Detect which cell encompasses the target text, then output its (X, Y) center coordinate. 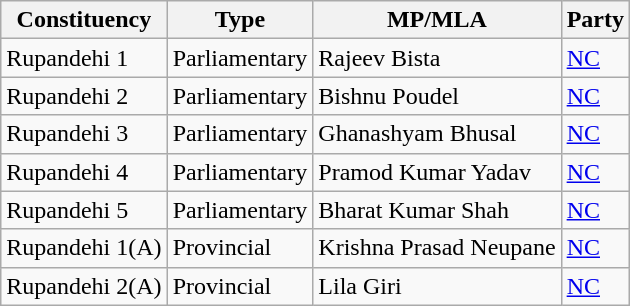
Constituency (84, 20)
Rajeev Bista (437, 58)
Bishnu Poudel (437, 96)
Krishna Prasad Neupane (437, 248)
Rupandehi 1 (84, 58)
Rupandehi 5 (84, 210)
MP/MLA (437, 20)
Bharat Kumar Shah (437, 210)
Lila Giri (437, 286)
Rupandehi 2 (84, 96)
Party (595, 20)
Rupandehi 2(A) (84, 286)
Rupandehi 3 (84, 134)
Rupandehi 1(A) (84, 248)
Pramod Kumar Yadav (437, 172)
Ghanashyam Bhusal (437, 134)
Rupandehi 4 (84, 172)
Type (240, 20)
